Search for the cell housing the specified text and yield its (X, Y) center coordinate. 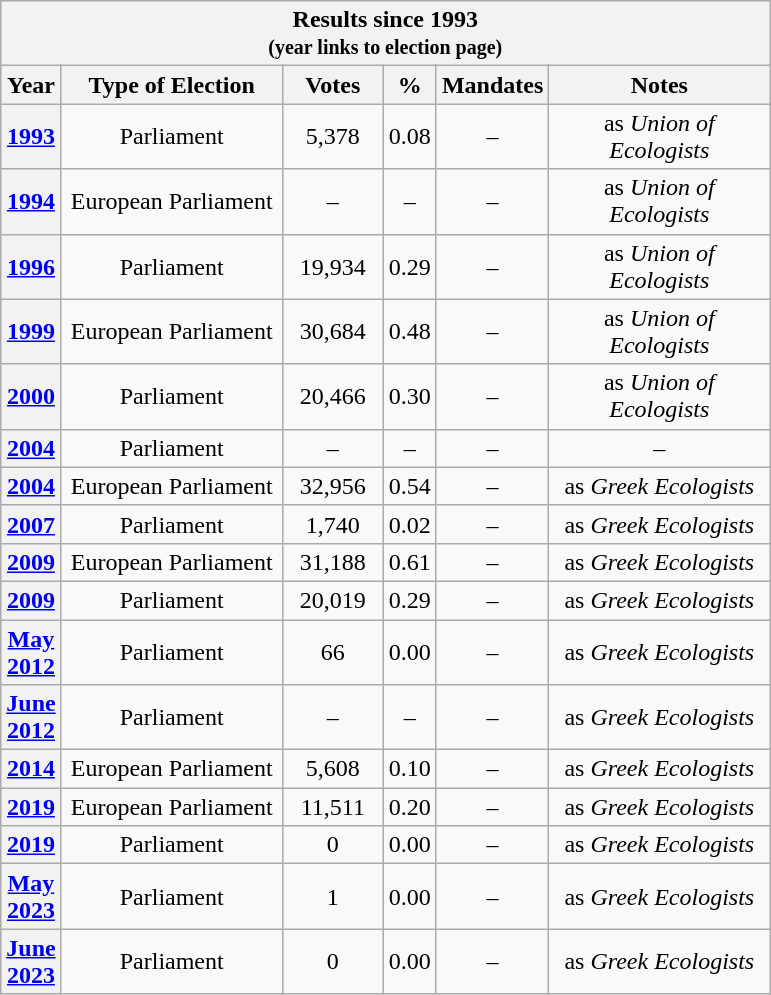
1999 (31, 332)
May 2023 (31, 896)
0.61 (410, 562)
Votes (332, 85)
2000 (31, 396)
20,019 (332, 600)
2007 (31, 524)
May 2012 (31, 652)
30,684 (332, 332)
0.54 (410, 486)
1993 (31, 136)
0.20 (410, 807)
1,740 (332, 524)
0.48 (410, 332)
32,956 (332, 486)
June 2023 (31, 962)
Notes (660, 85)
11,511 (332, 807)
5,378 (332, 136)
Type of Election (172, 85)
1 (332, 896)
0.02 (410, 524)
% (410, 85)
0.10 (410, 769)
0.08 (410, 136)
June 2012 (31, 718)
20,466 (332, 396)
31,188 (332, 562)
2014 (31, 769)
Year (31, 85)
Results since 1993(year links to election page) (386, 34)
Mandates (492, 85)
0.30 (410, 396)
19,934 (332, 266)
5,608 (332, 769)
66 (332, 652)
1996 (31, 266)
1994 (31, 202)
